Search for the cell housing the specified text and yield its (X, Y) center coordinate. 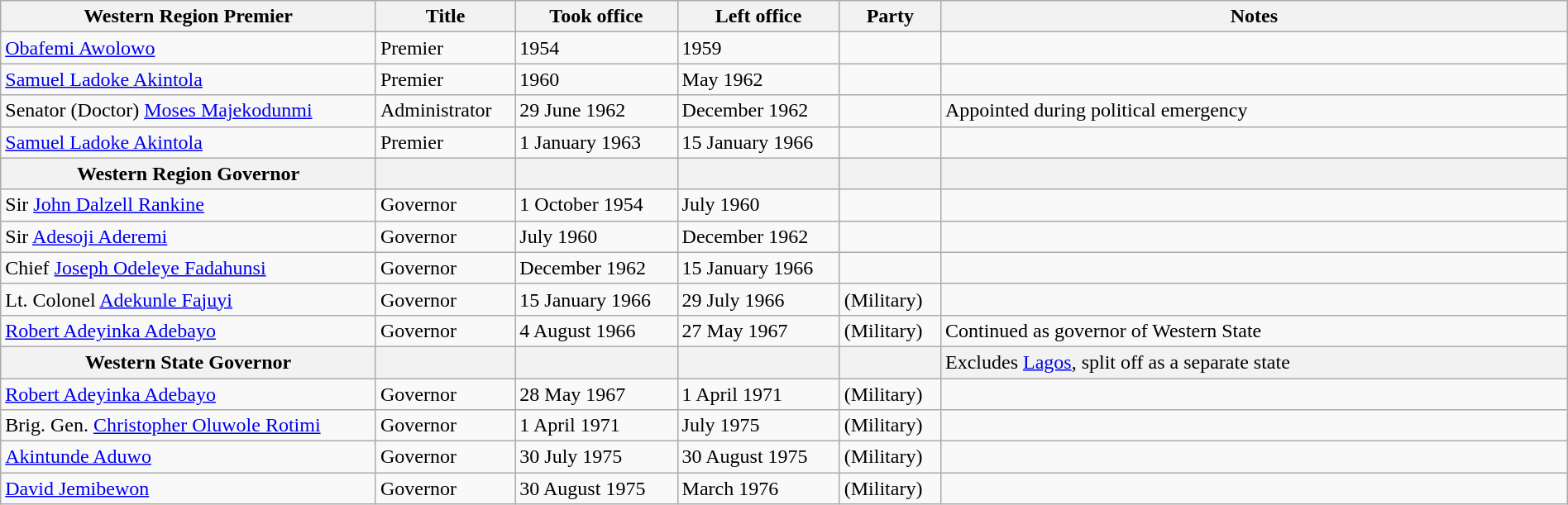
July 1975 (758, 426)
Chief Joseph Odeleye Fadahunsi (189, 268)
1960 (596, 79)
Excludes Lagos, split off as a separate state (1254, 362)
David Jemibewon (189, 488)
Western State Governor (189, 362)
4 August 1966 (596, 331)
Sir John Dalzell Rankine (189, 205)
Appointed during political emergency (1254, 111)
28 May 1967 (596, 394)
29 June 1962 (596, 111)
Left office (758, 17)
Obafemi Awolowo (189, 48)
Sir Adesoji Aderemi (189, 236)
Title (445, 17)
1 October 1954 (596, 205)
1954 (596, 48)
Party (890, 17)
May 1962 (758, 79)
Western Region Premier (189, 17)
Notes (1254, 17)
Western Region Governor (189, 174)
1959 (758, 48)
Continued as governor of Western State (1254, 331)
Took office (596, 17)
Brig. Gen. Christopher Oluwole Rotimi (189, 426)
29 July 1966 (758, 299)
Akintunde Aduwo (189, 457)
March 1976 (758, 488)
Administrator (445, 111)
Lt. Colonel Adekunle Fajuyi (189, 299)
Senator (Doctor) Moses Majekodunmi (189, 111)
30 July 1975 (596, 457)
1 January 1963 (596, 142)
27 May 1967 (758, 331)
